Determine the (X, Y) coordinate at the center of the cell enclosing the given text.  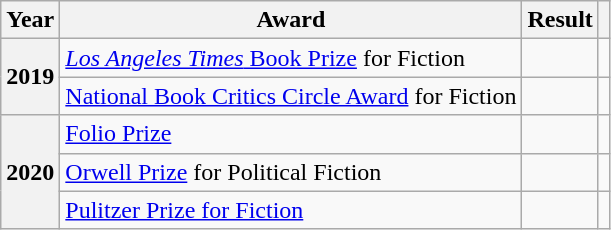
Result (560, 20)
Award (291, 20)
Year (30, 20)
2020 (30, 172)
Orwell Prize for Political Fiction (291, 172)
2019 (30, 77)
Folio Prize (291, 134)
Los Angeles Times Book Prize for Fiction (291, 58)
Pulitzer Prize for Fiction (291, 210)
National Book Critics Circle Award for Fiction (291, 96)
